Pinpoint the cell where the given text exists, returning its [X, Y] midpoint coordinate. 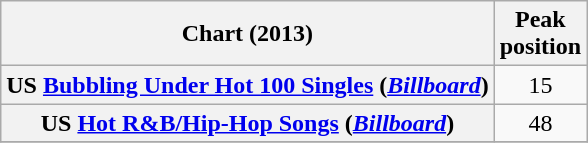
15 [540, 85]
48 [540, 123]
US Hot R&B/Hip-Hop Songs (Billboard) [248, 123]
US Bubbling Under Hot 100 Singles (Billboard) [248, 85]
Chart (2013) [248, 34]
Peakposition [540, 34]
